For the text-containing cell, return its midpoint in (X, Y) coordinate format. 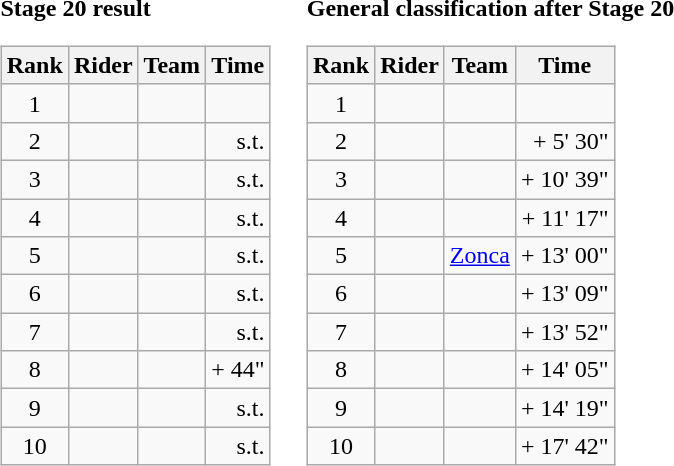
+ 44" (238, 370)
+ 10' 39" (564, 179)
+ 5' 30" (564, 141)
+ 14' 19" (564, 408)
+ 13' 00" (564, 256)
+ 11' 17" (564, 217)
+ 13' 09" (564, 294)
+ 17' 42" (564, 446)
+ 13' 52" (564, 332)
Zonca (480, 256)
+ 14' 05" (564, 370)
